Output the [X, Y] coordinate of the center of the cell containing the given text.  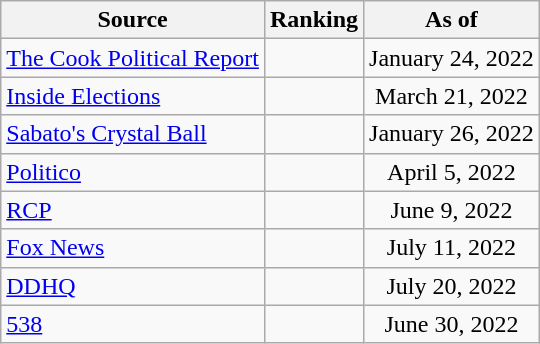
As of [452, 20]
RCP [133, 210]
Sabato's Crystal Ball [133, 134]
March 21, 2022 [452, 96]
Ranking [314, 20]
July 11, 2022 [452, 248]
January 26, 2022 [452, 134]
January 24, 2022 [452, 58]
Politico [133, 172]
April 5, 2022 [452, 172]
Source [133, 20]
The Cook Political Report [133, 58]
538 [133, 324]
Inside Elections [133, 96]
DDHQ [133, 286]
June 30, 2022 [452, 324]
Fox News [133, 248]
July 20, 2022 [452, 286]
June 9, 2022 [452, 210]
